From the cell containing the given text, extract its center point as (x, y) coordinate. 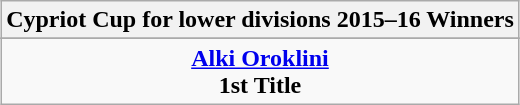
Alki Oroklini1st Title (260, 72)
Cypriot Cup for lower divisions 2015–16 Winners (260, 20)
